For the text-containing cell, return its midpoint in (x, y) coordinate format. 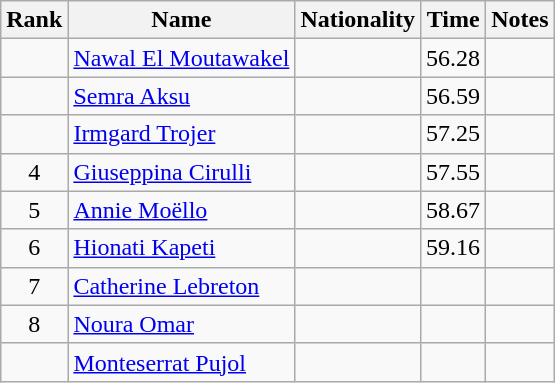
Nationality (358, 20)
Giuseppina Cirulli (182, 172)
Noura Omar (182, 324)
4 (34, 172)
57.55 (454, 172)
56.59 (454, 96)
Rank (34, 20)
7 (34, 286)
59.16 (454, 248)
5 (34, 210)
Monteserrat Pujol (182, 362)
57.25 (454, 134)
Semra Aksu (182, 96)
Nawal El Moutawakel (182, 58)
Annie Moëllo (182, 210)
Notes (520, 20)
56.28 (454, 58)
Time (454, 20)
Catherine Lebreton (182, 286)
Irmgard Trojer (182, 134)
58.67 (454, 210)
6 (34, 248)
8 (34, 324)
Name (182, 20)
Hionati Kapeti (182, 248)
